Determine the (X, Y) coordinate at the center of the cell enclosing the given text.  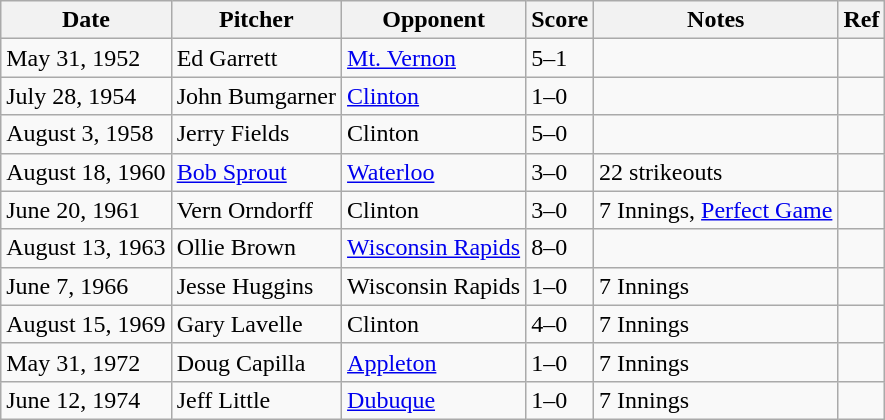
Notes (716, 20)
Date (86, 20)
Jerry Fields (256, 134)
Bob Sprout (256, 172)
John Bumgarner (256, 96)
5–0 (560, 134)
Opponent (434, 20)
August 3, 1958 (86, 134)
Jesse Huggins (256, 286)
Ref (862, 20)
Ollie Brown (256, 248)
7 Innings, Perfect Game (716, 210)
Waterloo (434, 172)
May 31, 1952 (86, 58)
Mt. Vernon (434, 58)
August 13, 1963 (86, 248)
22 strikeouts (716, 172)
July 28, 1954 (86, 96)
June 20, 1961 (86, 210)
June 12, 1974 (86, 400)
Doug Capilla (256, 362)
4–0 (560, 324)
Vern Orndorff (256, 210)
August 18, 1960 (86, 172)
June 7, 1966 (86, 286)
May 31, 1972 (86, 362)
Dubuque (434, 400)
8–0 (560, 248)
5–1 (560, 58)
August 15, 1969 (86, 324)
Ed Garrett (256, 58)
Jeff Little (256, 400)
Pitcher (256, 20)
Score (560, 20)
Appleton (434, 362)
Gary Lavelle (256, 324)
